Provide the (x, y) coordinate of the cell's center where the given text is located.  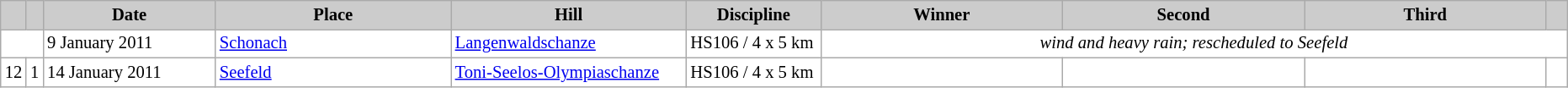
Second (1183, 14)
9 January 2011 (130, 43)
Discipline (753, 14)
Third (1426, 14)
Place (333, 14)
Langenwaldschanze (569, 43)
Winner (941, 14)
1 (35, 72)
Schonach (333, 43)
Date (130, 14)
12 (13, 72)
wind and heavy rain; rescheduled to Seefeld (1193, 43)
Hill (569, 14)
14 January 2011 (130, 72)
Toni-Seelos-Olympiaschanze (569, 72)
Seefeld (333, 72)
